Search for the cell housing the specified text and yield its [X, Y] center coordinate. 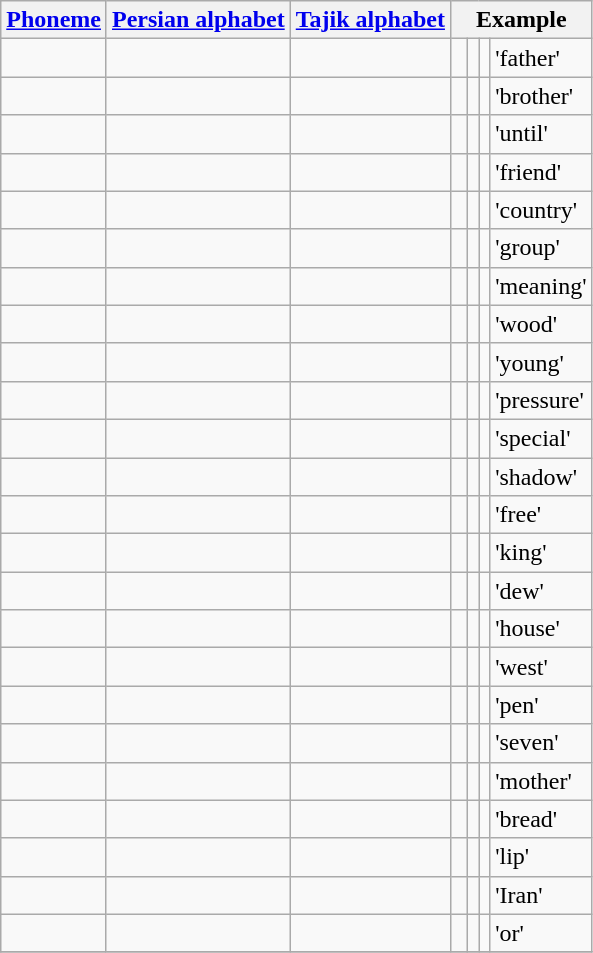
'dew' [541, 591]
'pressure' [541, 400]
'free' [541, 515]
Tajik alphabet [370, 20]
'brother' [541, 96]
'pen' [541, 705]
'young' [541, 362]
'lip' [541, 857]
'bread' [541, 819]
Example [521, 20]
'wood' [541, 324]
'country' [541, 210]
'special' [541, 438]
'seven' [541, 743]
'mother' [541, 781]
'friend' [541, 172]
'group' [541, 248]
'shadow' [541, 477]
'west' [541, 667]
'house' [541, 629]
'meaning' [541, 286]
'Iran' [541, 895]
'king' [541, 553]
Persian alphabet [198, 20]
'until' [541, 134]
'or' [541, 933]
Phoneme [54, 20]
'father' [541, 58]
